Output the (X, Y) coordinate of the center of the cell containing the given text.  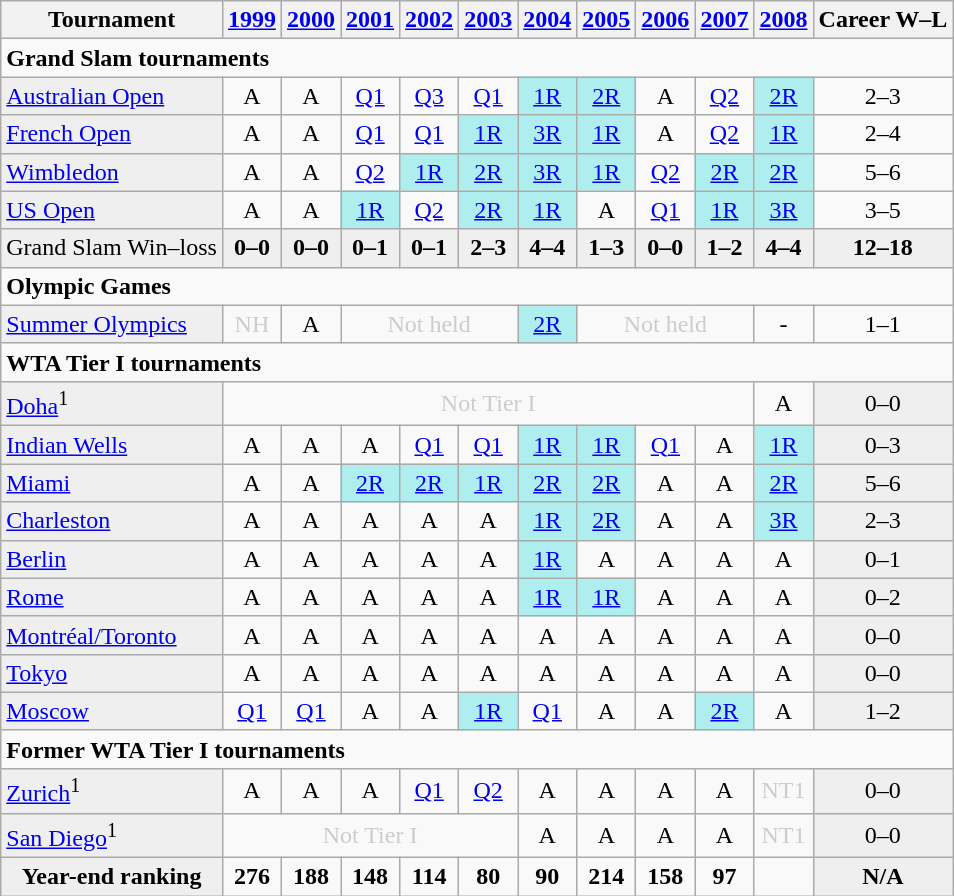
114 (430, 877)
1999 (252, 20)
Moscow (112, 711)
90 (548, 877)
0–3 (883, 445)
80 (488, 877)
1–3 (606, 248)
Q3 (430, 96)
148 (370, 877)
1–1 (883, 324)
Indian Wells (112, 445)
WTA Tier I tournaments (477, 362)
12–18 (883, 248)
188 (310, 877)
Tokyo (112, 673)
2004 (548, 20)
Charleston (112, 521)
Grand Slam tournaments (477, 58)
Rome (112, 597)
Berlin (112, 559)
2007 (724, 20)
2–4 (883, 134)
San Diego1 (112, 836)
Australian Open (112, 96)
Zurich1 (112, 790)
Montréal/Toronto (112, 635)
2002 (430, 20)
Tournament (112, 20)
Olympic Games (477, 286)
US Open (112, 210)
2006 (666, 20)
2000 (310, 20)
French Open (112, 134)
N/A (883, 877)
0–2 (883, 597)
Miami (112, 483)
Career W–L (883, 20)
276 (252, 877)
Doha1 (112, 404)
Year-end ranking (112, 877)
2003 (488, 20)
2008 (784, 20)
Former WTA Tier I tournaments (477, 749)
Grand Slam Win–loss (112, 248)
2005 (606, 20)
3–5 (883, 210)
2001 (370, 20)
214 (606, 877)
Summer Olympics (112, 324)
Wimbledon (112, 172)
NH (252, 324)
- (784, 324)
97 (724, 877)
158 (666, 877)
